Search for the cell housing the specified text and yield its [x, y] center coordinate. 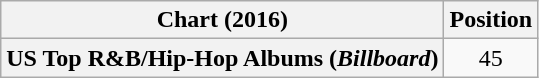
Position [491, 20]
Chart (2016) [222, 20]
US Top R&B/Hip-Hop Albums (Billboard) [222, 58]
45 [491, 58]
